Extract the (x, y) coordinate from the center of the cell holding the provided text.  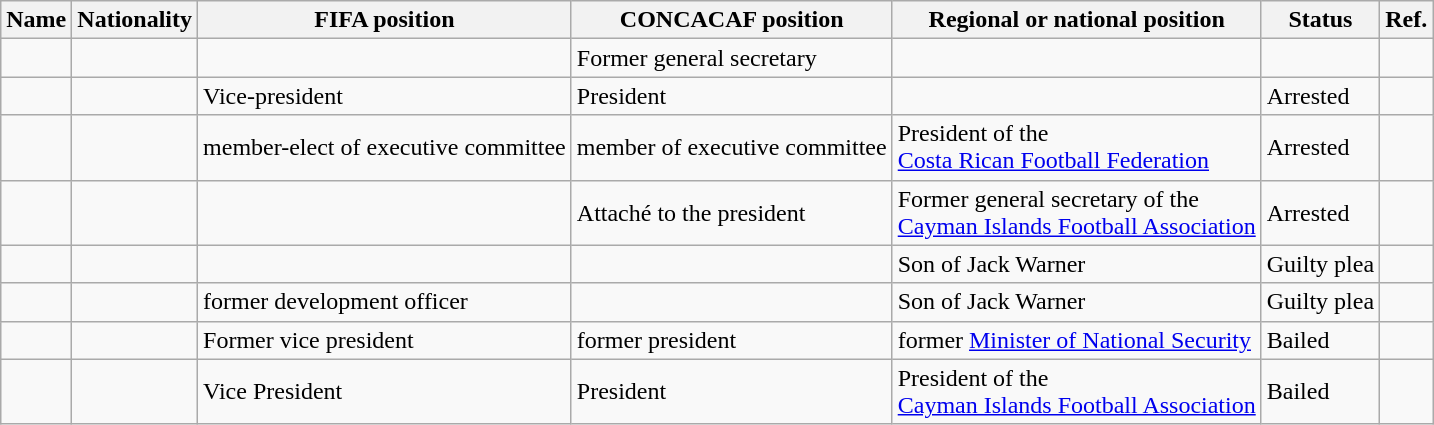
Name (36, 20)
Vice-president (385, 96)
former Minister of National Security (1076, 340)
Status (1320, 20)
President of the Costa Rican Football Federation (1076, 148)
FIFA position (385, 20)
Regional or national position (1076, 20)
Former vice president (385, 340)
President of the Cayman Islands Football Association (1076, 392)
Attaché to the president (732, 212)
Ref. (1406, 20)
former president (732, 340)
Vice President (385, 392)
Former general secretary (732, 58)
member of executive committee (732, 148)
Nationality (135, 20)
member-elect of executive committee (385, 148)
Former general secretary of the Cayman Islands Football Association (1076, 212)
CONCACAF position (732, 20)
former development officer (385, 302)
